Return the [x, y] coordinate for the center point of the cell that contains the specified text.  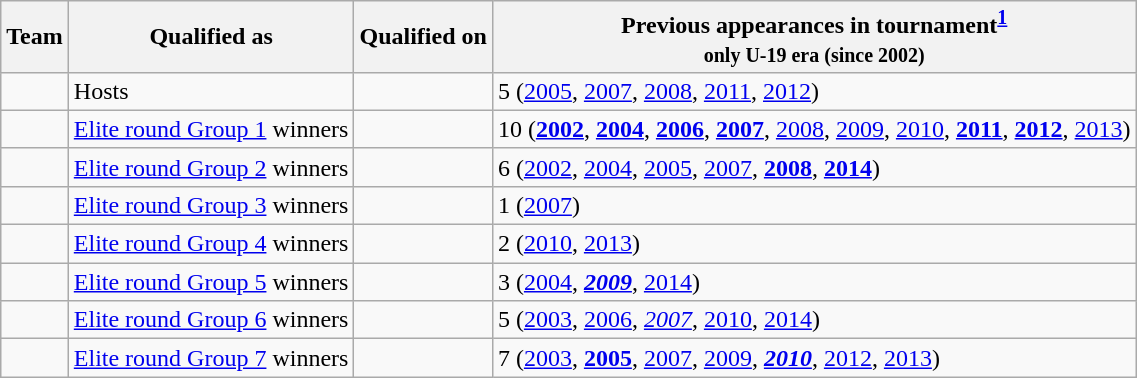
7 (2003, 2005, 2007, 2009, 2010, 2012, 2013) [814, 358]
Elite round Group 1 winners [211, 129]
Qualified as [211, 37]
2 (2010, 2013) [814, 244]
Elite round Group 2 winners [211, 167]
1 (2007) [814, 205]
Qualified on [423, 37]
Elite round Group 3 winners [211, 205]
10 (2002, 2004, 2006, 2007, 2008, 2009, 2010, 2011, 2012, 2013) [814, 129]
Elite round Group 4 winners [211, 244]
Previous appearances in tournament1only U-19 era (since 2002) [814, 37]
Elite round Group 7 winners [211, 358]
Team [35, 37]
Elite round Group 6 winners [211, 320]
Hosts [211, 91]
Elite round Group 5 winners [211, 282]
6 (2002, 2004, 2005, 2007, 2008, 2014) [814, 167]
5 (2005, 2007, 2008, 2011, 2012) [814, 91]
5 (2003, 2006, 2007, 2010, 2014) [814, 320]
3 (2004, 2009, 2014) [814, 282]
